Provide the [x, y] coordinate of the cell's center where the given text is located.  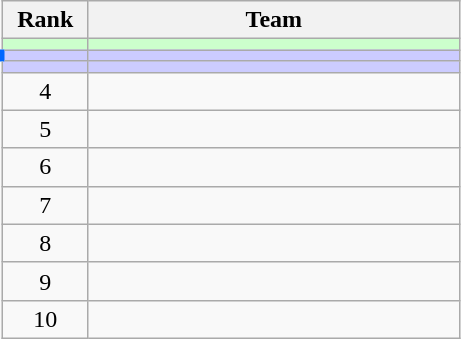
4 [45, 91]
6 [45, 167]
7 [45, 205]
Rank [45, 20]
5 [45, 129]
8 [45, 243]
9 [45, 281]
10 [45, 319]
Team [274, 20]
